Provide the (X, Y) coordinate of the cell's center where the given text is located.  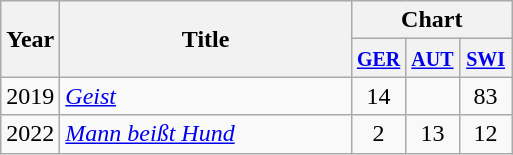
Title (206, 39)
13 (432, 134)
Chart (432, 20)
Mann beißt Hund (206, 134)
2019 (30, 96)
Year (30, 39)
Geist (206, 96)
14 (378, 96)
12 (486, 134)
SWI (486, 58)
83 (486, 96)
AUT (432, 58)
2 (378, 134)
2022 (30, 134)
GER (378, 58)
